Provide the [X, Y] coordinate of the cell's center where the given text is located.  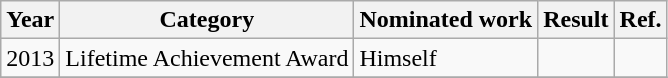
Ref. [640, 20]
Nominated work [446, 20]
Category [207, 20]
2013 [30, 58]
Lifetime Achievement Award [207, 58]
Result [576, 20]
Himself [446, 58]
Year [30, 20]
